Locate the cell with the specified text and output its [X, Y] center coordinate. 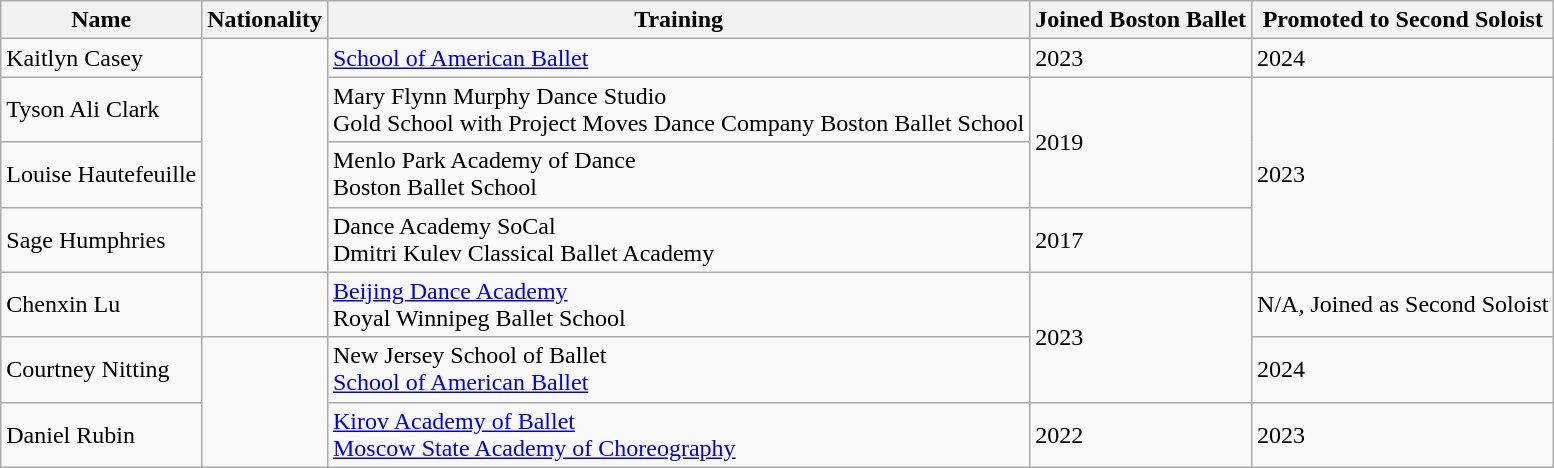
Sage Humphries [102, 240]
New Jersey School of BalletSchool of American Ballet [678, 370]
2017 [1141, 240]
Training [678, 20]
Kaitlyn Casey [102, 58]
Chenxin Lu [102, 304]
Daniel Rubin [102, 434]
Tyson Ali Clark [102, 110]
Kirov Academy of BalletMoscow State Academy of Choreography [678, 434]
Joined Boston Ballet [1141, 20]
2022 [1141, 434]
Dance Academy SoCalDmitri Kulev Classical Ballet Academy [678, 240]
N/A, Joined as Second Soloist [1403, 304]
School of American Ballet [678, 58]
Promoted to Second Soloist [1403, 20]
Beijing Dance AcademyRoyal Winnipeg Ballet School [678, 304]
Menlo Park Academy of DanceBoston Ballet School [678, 174]
Louise Hautefeuille [102, 174]
Courtney Nitting [102, 370]
Mary Flynn Murphy Dance StudioGold School with Project Moves Dance Company Boston Ballet School [678, 110]
2019 [1141, 142]
Nationality [265, 20]
Name [102, 20]
